From the cell containing the given text, extract its center point as [x, y] coordinate. 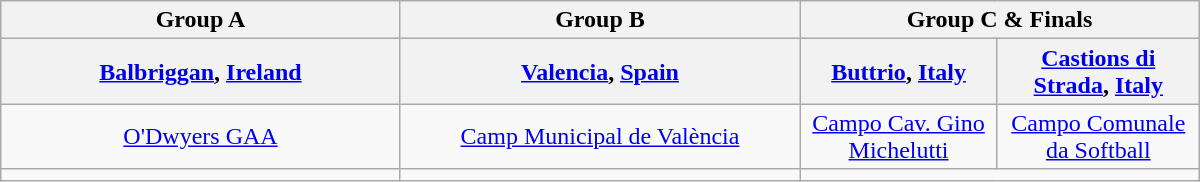
Balbriggan, Ireland [200, 72]
Group A [200, 20]
Group B [600, 20]
Camp Municipal de València [600, 136]
O'Dwyers GAA [200, 136]
Valencia, Spain [600, 72]
Campo Comunale da Softball [1098, 136]
Buttrio, Italy [899, 72]
Group C & Finals [1000, 20]
Campo Cav. Gino Michelutti [899, 136]
Castions di Strada, Italy [1098, 72]
